From the cell containing the given text, extract its center point as [X, Y] coordinate. 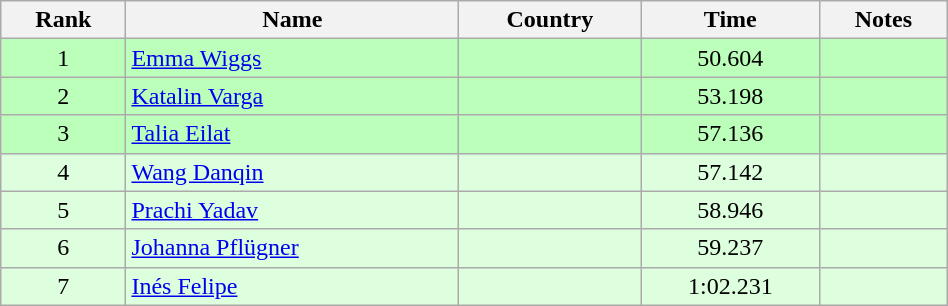
Talia Eilat [292, 134]
2 [64, 96]
Name [292, 20]
57.136 [730, 134]
58.946 [730, 210]
Notes [884, 20]
Country [550, 20]
Emma Wiggs [292, 58]
50.604 [730, 58]
59.237 [730, 248]
Inés Felipe [292, 286]
6 [64, 248]
57.142 [730, 172]
Wang Danqin [292, 172]
Katalin Varga [292, 96]
Prachi Yadav [292, 210]
1 [64, 58]
Time [730, 20]
7 [64, 286]
53.198 [730, 96]
Rank [64, 20]
1:02.231 [730, 286]
5 [64, 210]
Johanna Pflügner [292, 248]
3 [64, 134]
4 [64, 172]
